Detect which cell encompasses the target text, then output its (X, Y) center coordinate. 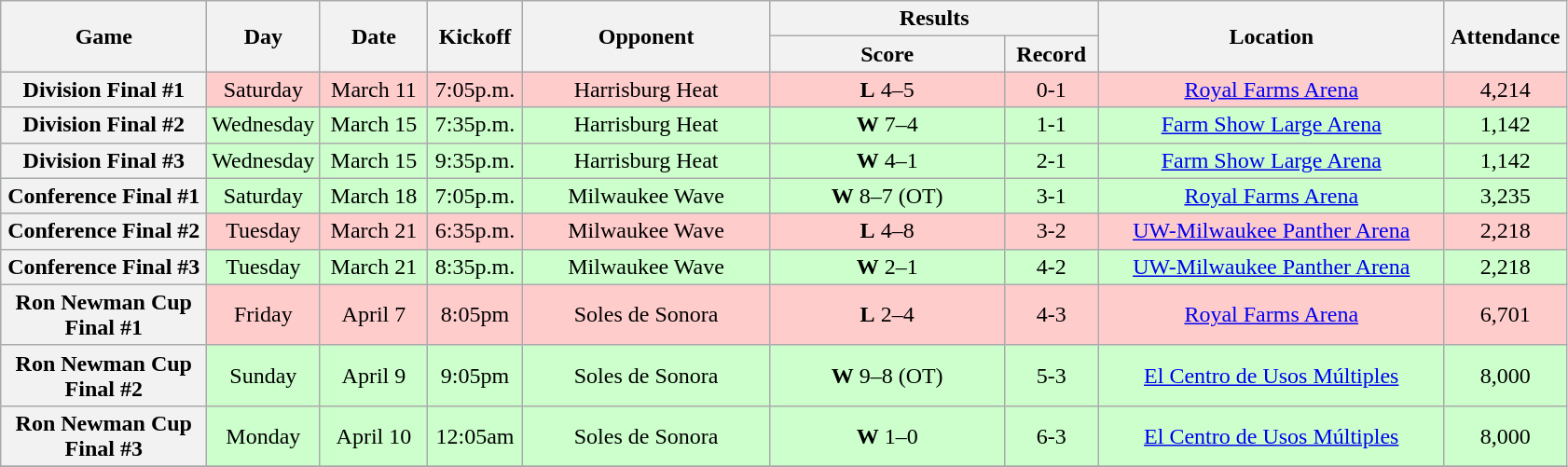
Date (374, 36)
March 11 (374, 89)
5-3 (1052, 375)
3-1 (1052, 196)
W 7–4 (887, 125)
Kickoff (475, 36)
W 8–7 (OT) (887, 196)
Division Final #2 (104, 125)
Ron Newman Cup Final #1 (104, 315)
6-3 (1052, 436)
6:35p.m. (475, 231)
Conference Final #2 (104, 231)
12:05am (475, 436)
April 9 (374, 375)
Location (1272, 36)
Division Final #3 (104, 160)
8:05pm (475, 315)
Results (934, 19)
Ron Newman Cup Final #3 (104, 436)
Friday (263, 315)
L 2–4 (887, 315)
Ron Newman Cup Final #2 (104, 375)
3,235 (1505, 196)
6,701 (1505, 315)
W 2–1 (887, 267)
9:05pm (475, 375)
9:35p.m. (475, 160)
L 4–5 (887, 89)
Opponent (646, 36)
3-2 (1052, 231)
Day (263, 36)
4-2 (1052, 267)
Game (104, 36)
4-3 (1052, 315)
April 10 (374, 436)
Record (1052, 54)
Division Final #1 (104, 89)
Sunday (263, 375)
L 4–8 (887, 231)
Conference Final #1 (104, 196)
Monday (263, 436)
March 18 (374, 196)
Conference Final #3 (104, 267)
W 1–0 (887, 436)
4,214 (1505, 89)
Attendance (1505, 36)
W 9–8 (OT) (887, 375)
W 4–1 (887, 160)
Score (887, 54)
8:35p.m. (475, 267)
April 7 (374, 315)
7:35p.m. (475, 125)
2-1 (1052, 160)
1-1 (1052, 125)
0-1 (1052, 89)
